Locate the cell with the specified text and output its (X, Y) center coordinate. 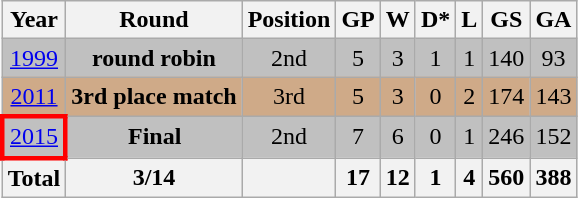
Final (154, 136)
3rd (289, 97)
3rd place match (154, 97)
D* (435, 20)
2 (470, 97)
93 (554, 58)
7 (358, 136)
6 (398, 136)
W (398, 20)
GA (554, 20)
560 (506, 178)
2011 (34, 97)
L (470, 20)
246 (506, 136)
GS (506, 20)
GP (358, 20)
1999 (34, 58)
152 (554, 136)
Total (34, 178)
388 (554, 178)
140 (506, 58)
2015 (34, 136)
3/14 (154, 178)
12 (398, 178)
round robin (154, 58)
174 (506, 97)
17 (358, 178)
Position (289, 20)
Year (34, 20)
4 (470, 178)
Round (154, 20)
143 (554, 97)
